Identify which cell holds the provided text, then report its [x, y] central coordinate. 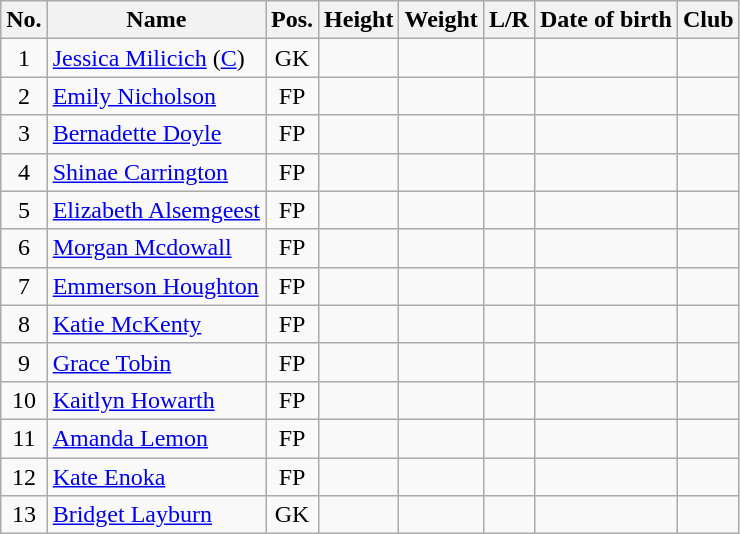
Shinae Carrington [156, 172]
No. [24, 20]
Height [359, 20]
Kaitlyn Howarth [156, 400]
Pos. [292, 20]
Date of birth [606, 20]
Katie McKenty [156, 324]
8 [24, 324]
10 [24, 400]
Bridget Layburn [156, 515]
Jessica Milicich (C) [156, 58]
Club [708, 20]
Grace Tobin [156, 362]
Morgan Mcdowall [156, 248]
12 [24, 477]
1 [24, 58]
3 [24, 134]
6 [24, 248]
2 [24, 96]
5 [24, 210]
7 [24, 286]
13 [24, 515]
Name [156, 20]
L/R [508, 20]
Emmerson Houghton [156, 286]
9 [24, 362]
Emily Nicholson [156, 96]
Weight [441, 20]
11 [24, 438]
Bernadette Doyle [156, 134]
Amanda Lemon [156, 438]
4 [24, 172]
Elizabeth Alsemgeest [156, 210]
Kate Enoka [156, 477]
